Determine the [x, y] coordinate at the center of the cell enclosing the given text.  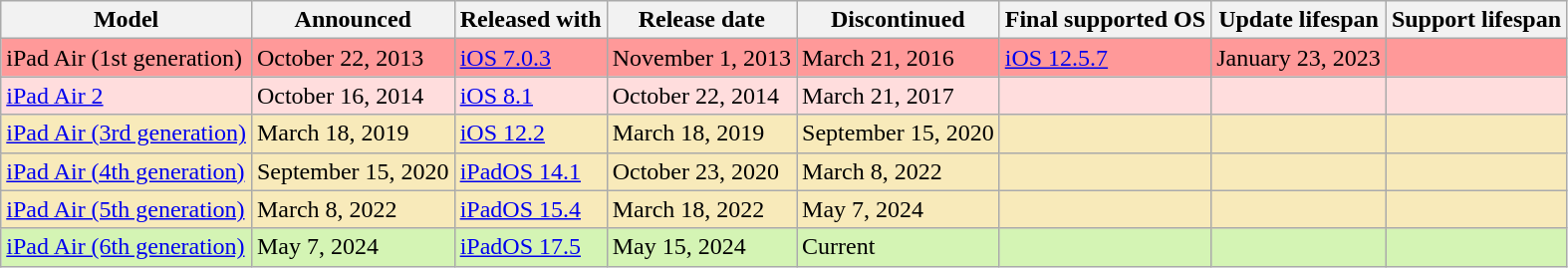
Announced [353, 20]
March 21, 2017 [899, 96]
November 1, 2013 [701, 58]
Support lifespan [1476, 20]
Released with [530, 20]
iOS 12.5.7 [1105, 58]
March 21, 2016 [899, 58]
iOS 12.2 [530, 134]
iPad Air 2 [127, 96]
Release date [701, 20]
iPad Air (3rd generation) [127, 134]
iPadOS 17.5 [530, 247]
March 18, 2022 [701, 209]
iPad Air (1st generation) [127, 58]
January 23, 2023 [1299, 58]
October 22, 2013 [353, 58]
Final supported OS [1105, 20]
October 23, 2020 [701, 171]
Discontinued [899, 20]
Update lifespan [1299, 20]
iOS 8.1 [530, 96]
iPadOS 14.1 [530, 171]
Current [899, 247]
Model [127, 20]
iPad Air (4th generation) [127, 171]
May 15, 2024 [701, 247]
October 22, 2014 [701, 96]
iOS 7.0.3 [530, 58]
iPadOS 15.4 [530, 209]
October 16, 2014 [353, 96]
iPad Air (5th generation) [127, 209]
iPad Air (6th generation) [127, 247]
